Pinpoint the cell where the given text exists, returning its [x, y] midpoint coordinate. 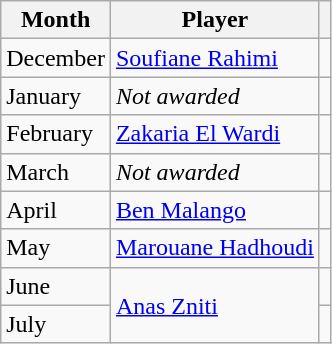
Zakaria El Wardi [214, 134]
Month [56, 20]
June [56, 286]
January [56, 96]
Soufiane Rahimi [214, 58]
April [56, 210]
Ben Malango [214, 210]
February [56, 134]
May [56, 248]
Marouane Hadhoudi [214, 248]
Player [214, 20]
December [56, 58]
March [56, 172]
Anas Zniti [214, 305]
July [56, 324]
